For the text-containing cell, return its midpoint in [X, Y] coordinate format. 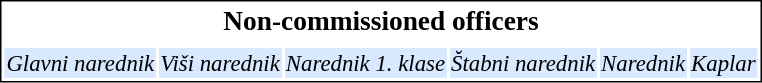
Viši narednik [220, 63]
Kaplar [724, 63]
Non-commissioned officers [381, 21]
Narednik 1. klase [365, 63]
Narednik [644, 63]
Štabni narednik [524, 63]
Glavni narednik [80, 63]
